Identify which cell holds the provided text, then report its [x, y] central coordinate. 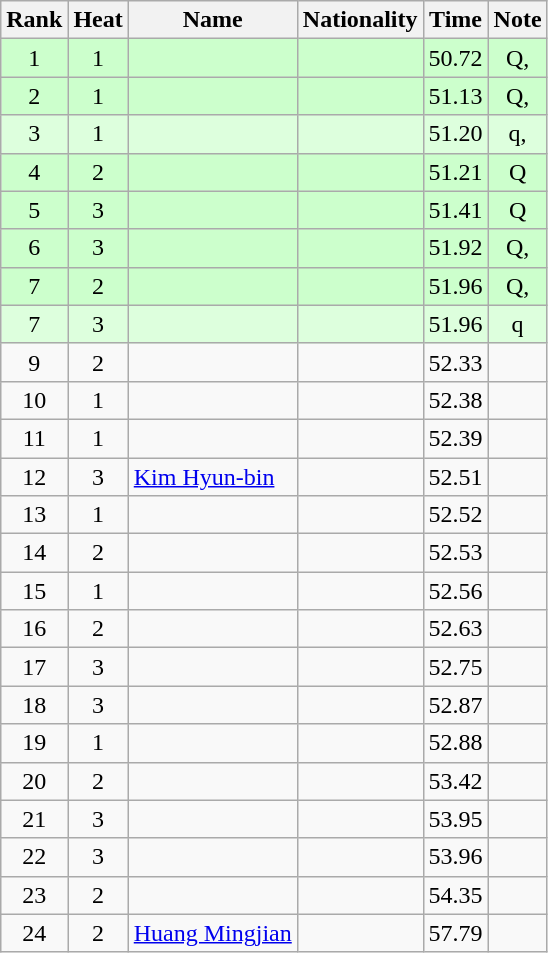
Note [518, 20]
q [518, 324]
53.42 [456, 781]
11 [34, 438]
5 [34, 210]
51.41 [456, 210]
52.52 [456, 515]
52.75 [456, 667]
16 [34, 629]
Nationality [360, 20]
52.51 [456, 477]
57.79 [456, 933]
52.39 [456, 438]
6 [34, 248]
4 [34, 172]
52.88 [456, 743]
52.53 [456, 553]
15 [34, 591]
52.38 [456, 400]
9 [34, 362]
Time [456, 20]
54.35 [456, 895]
52.56 [456, 591]
52.87 [456, 705]
20 [34, 781]
14 [34, 553]
21 [34, 819]
q, [518, 134]
52.63 [456, 629]
50.72 [456, 58]
19 [34, 743]
24 [34, 933]
52.33 [456, 362]
18 [34, 705]
22 [34, 857]
12 [34, 477]
17 [34, 667]
Rank [34, 20]
10 [34, 400]
51.21 [456, 172]
Name [212, 20]
53.95 [456, 819]
51.20 [456, 134]
51.13 [456, 96]
Huang Mingjian [212, 933]
51.92 [456, 248]
13 [34, 515]
23 [34, 895]
Kim Hyun-bin [212, 477]
53.96 [456, 857]
Heat [98, 20]
